From the cell containing the given text, extract its center point as (x, y) coordinate. 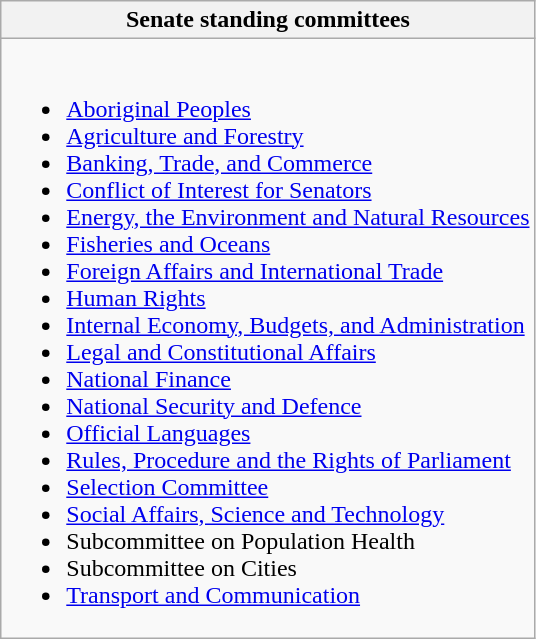
Senate standing committees (268, 20)
